From the cell containing the given text, extract its center point as (X, Y) coordinate. 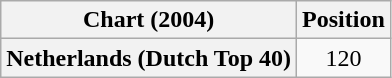
Position (344, 20)
Chart (2004) (149, 20)
Netherlands (Dutch Top 40) (149, 58)
120 (344, 58)
